Capture the cell that displays the provided text and extract its (X, Y) central coordinate. 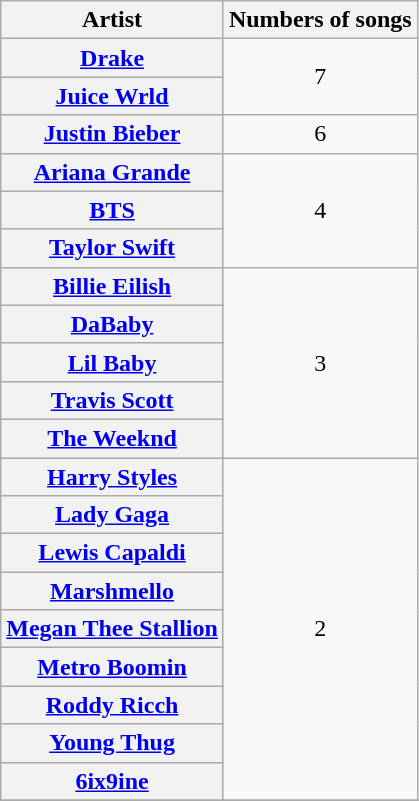
Harry Styles (112, 477)
Artist (112, 20)
Numbers of songs (320, 20)
Metro Boomin (112, 667)
Roddy Ricch (112, 705)
7 (320, 77)
Lil Baby (112, 362)
Marshmello (112, 591)
Billie Eilish (112, 286)
6ix9ine (112, 781)
Justin Bieber (112, 134)
2 (320, 630)
Lewis Capaldi (112, 553)
6 (320, 134)
4 (320, 210)
Lady Gaga (112, 515)
Young Thug (112, 743)
Travis Scott (112, 400)
Megan Thee Stallion (112, 629)
The Weeknd (112, 438)
Taylor Swift (112, 248)
DaBaby (112, 324)
Drake (112, 58)
BTS (112, 210)
Ariana Grande (112, 172)
3 (320, 362)
Juice Wrld (112, 96)
